Identify which cell holds the provided text, then report its [X, Y] central coordinate. 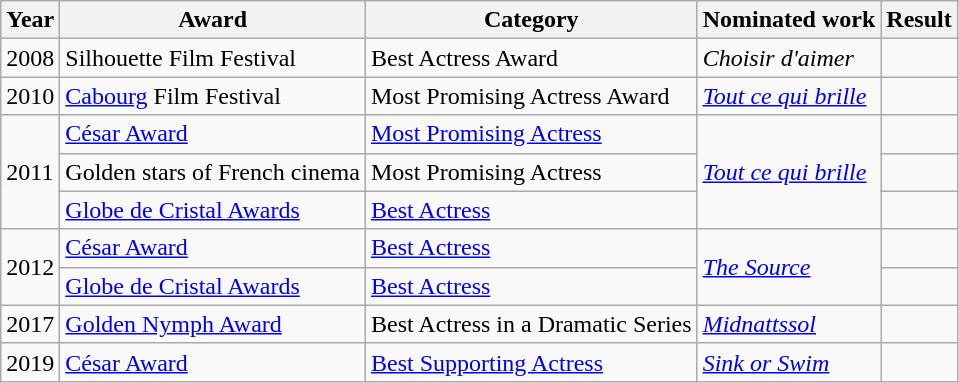
2008 [30, 58]
Year [30, 20]
Best Actress in a Dramatic Series [531, 324]
Best Actress Award [531, 58]
Category [531, 20]
Choisir d'aimer [789, 58]
Best Supporting Actress [531, 362]
Silhouette Film Festival [213, 58]
The Source [789, 267]
Midnattssol [789, 324]
2011 [30, 172]
2012 [30, 267]
2019 [30, 362]
Award [213, 20]
Nominated work [789, 20]
Golden stars of French cinema [213, 172]
Sink or Swim [789, 362]
2010 [30, 96]
Most Promising Actress Award [531, 96]
2017 [30, 324]
Result [919, 20]
Golden Nymph Award [213, 324]
Cabourg Film Festival [213, 96]
